Extract the [x, y] coordinate from the center of the cell holding the provided text.  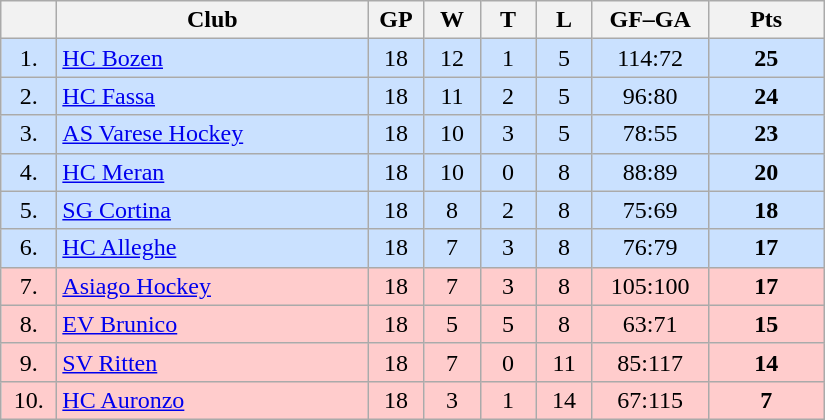
W [452, 20]
HC Auronzo [212, 400]
4. [29, 172]
9. [29, 362]
105:100 [650, 286]
6. [29, 248]
12 [452, 58]
114:72 [650, 58]
8. [29, 324]
5. [29, 210]
75:69 [650, 210]
1. [29, 58]
Pts [766, 20]
7. [29, 286]
67:115 [650, 400]
SG Cortina [212, 210]
Asiago Hockey [212, 286]
15 [766, 324]
T [508, 20]
85:117 [650, 362]
20 [766, 172]
88:89 [650, 172]
78:55 [650, 134]
SV Ritten [212, 362]
63:71 [650, 324]
GP [396, 20]
2. [29, 96]
10. [29, 400]
HC Fassa [212, 96]
EV Brunico [212, 324]
GF–GA [650, 20]
25 [766, 58]
24 [766, 96]
AS Varese Hockey [212, 134]
96:80 [650, 96]
HC Alleghe [212, 248]
L [564, 20]
3. [29, 134]
23 [766, 134]
HC Bozen [212, 58]
HC Meran [212, 172]
76:79 [650, 248]
Club [212, 20]
